Return [x, y] of the center of cell containing provided text 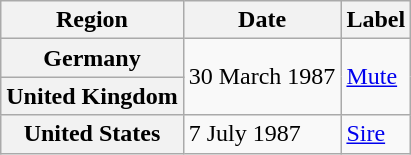
30 March 1987 [262, 77]
7 July 1987 [262, 134]
Germany [92, 58]
Label [376, 20]
United Kingdom [92, 96]
Mute [376, 77]
United States [92, 134]
Date [262, 20]
Sire [376, 134]
Region [92, 20]
